Determine the (x, y) coordinate at the center of the cell enclosing the given text.  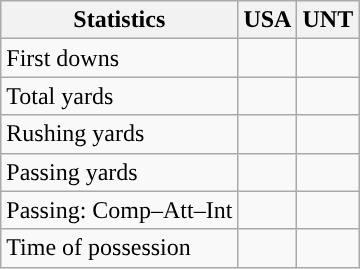
First downs (120, 58)
Passing: Comp–Att–Int (120, 210)
USA (268, 20)
UNT (328, 20)
Time of possession (120, 248)
Total yards (120, 96)
Statistics (120, 20)
Rushing yards (120, 134)
Passing yards (120, 172)
